Provide the [X, Y] coordinate of the cell's center where the given text is located.  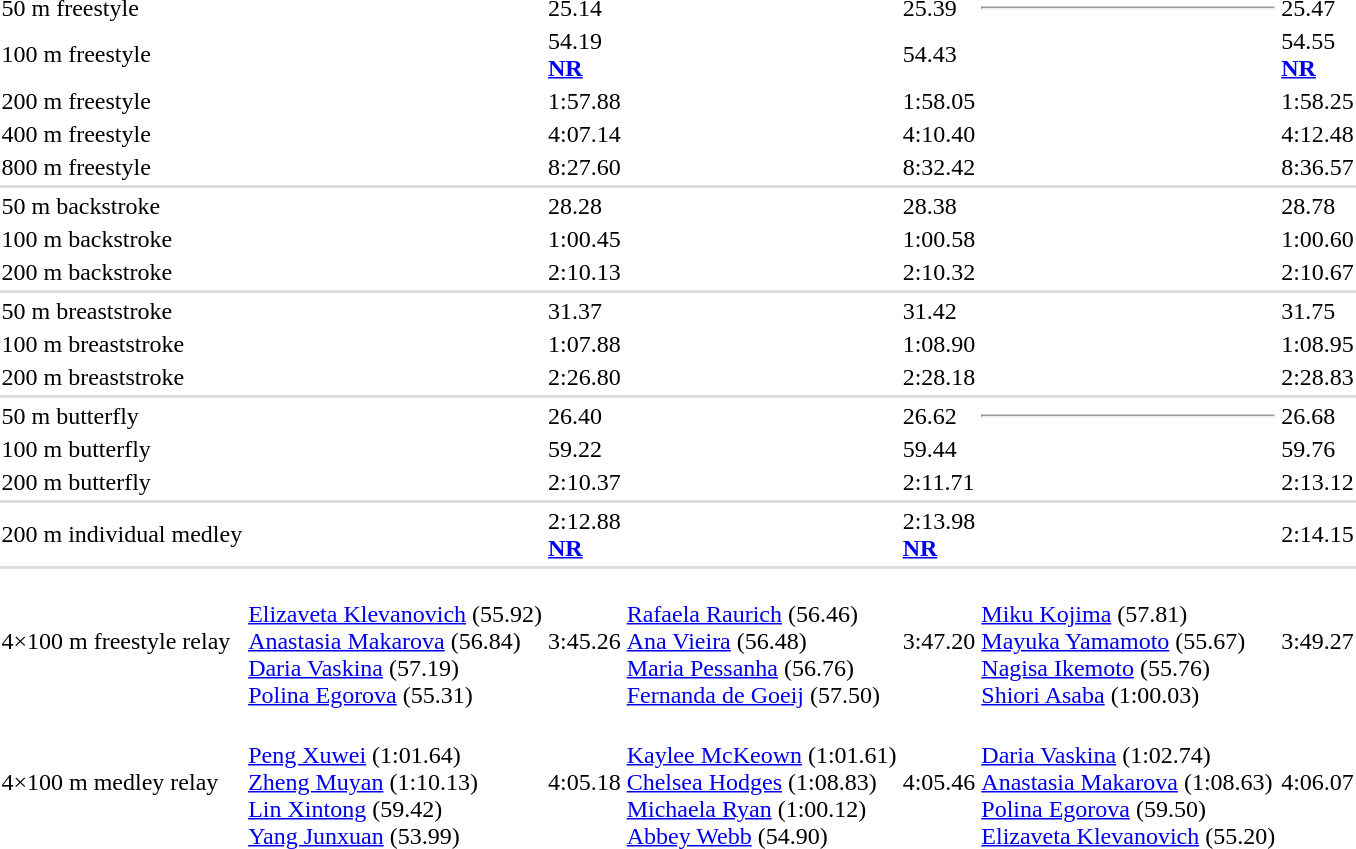
54.19NR [585, 54]
8:36.57 [1318, 167]
8:27.60 [585, 167]
2:26.80 [585, 377]
59.22 [585, 449]
26.68 [1318, 416]
2:10.13 [585, 272]
2:12.88NR [585, 534]
1:07.88 [585, 344]
100 m freestyle [122, 54]
59.76 [1318, 449]
800 m freestyle [122, 167]
3:47.20 [939, 641]
28.38 [939, 206]
54.43 [939, 54]
31.75 [1318, 311]
2:28.18 [939, 377]
100 m butterfly [122, 449]
54.55NR [1318, 54]
4:12.48 [1318, 134]
50 m butterfly [122, 416]
28.28 [585, 206]
100 m backstroke [122, 239]
1:08.95 [1318, 344]
1:00.58 [939, 239]
100 m breaststroke [122, 344]
Rafaela Raurich (56.46)Ana Vieira (56.48)Maria Pessanha (56.76)Fernanda de Goeij (57.50) [762, 641]
4:10.40 [939, 134]
31.37 [585, 311]
1:00.45 [585, 239]
26.40 [585, 416]
3:49.27 [1318, 641]
4:07.14 [585, 134]
4×100 m freestyle relay [122, 641]
Elizaveta Klevanovich (55.92)Anastasia Makarova (56.84)Daria Vaskina (57.19)Polina Egorova (55.31) [396, 641]
200 m freestyle [122, 101]
50 m breaststroke [122, 311]
1:58.25 [1318, 101]
2:28.83 [1318, 377]
1:08.90 [939, 344]
1:57.88 [585, 101]
200 m individual medley [122, 534]
3:45.26 [585, 641]
200 m breaststroke [122, 377]
2:13.12 [1318, 482]
28.78 [1318, 206]
2:14.15 [1318, 534]
31.42 [939, 311]
2:13.98NR [939, 534]
8:32.42 [939, 167]
1:58.05 [939, 101]
26.62 [939, 416]
2:10.67 [1318, 272]
59.44 [939, 449]
Miku Kojima (57.81)Mayuka Yamamoto (55.67)Nagisa Ikemoto (55.76)Shiori Asaba (1:00.03) [1128, 641]
200 m backstroke [122, 272]
2:11.71 [939, 482]
50 m backstroke [122, 206]
2:10.32 [939, 272]
200 m butterfly [122, 482]
400 m freestyle [122, 134]
2:10.37 [585, 482]
1:00.60 [1318, 239]
